Identify which cell holds the provided text, then report its [x, y] central coordinate. 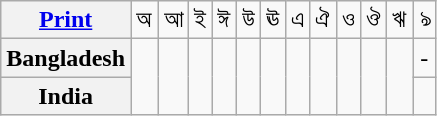
আ [174, 20]
ঋ [400, 20]
Bangladesh [66, 58]
এ [298, 20]
ঊ [274, 20]
ঔ [374, 20]
India [66, 96]
- [424, 58]
উ [248, 20]
ই [200, 20]
Print [66, 20]
ও [348, 20]
ঐ [323, 20]
অ [145, 20]
ঌ [424, 20]
ঈ [224, 20]
